Identify which cell holds the provided text, then report its (x, y) central coordinate. 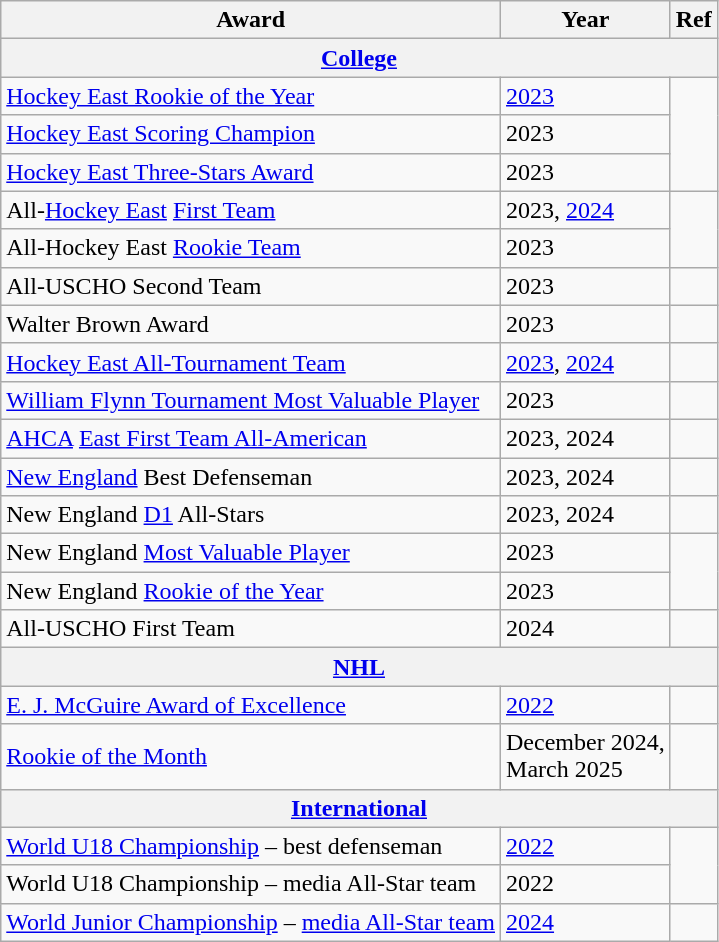
Hockey East Three-Stars Award (251, 172)
E. J. McGuire Award of Excellence (251, 705)
Rookie of the Month (251, 756)
Walter Brown Award (251, 324)
New England Rookie of the Year (251, 591)
AHCA East First Team All-American (251, 438)
Award (251, 20)
World U18 Championship – media All-Star team (251, 884)
World U18 Championship – best defenseman (251, 846)
All-Hockey East Rookie Team (251, 248)
Hockey East Rookie of the Year (251, 96)
December 2024,March 2025 (586, 756)
Ref (694, 20)
International (359, 808)
All-Hockey East First Team (251, 210)
New England Best Defenseman (251, 477)
New England Most Valuable Player (251, 553)
All-USCHO First Team (251, 629)
World Junior Championship – media All-Star team (251, 922)
NHL (359, 667)
William Flynn Tournament Most Valuable Player (251, 400)
New England D1 All-Stars (251, 515)
All-USCHO Second Team (251, 286)
Year (586, 20)
Hockey East All-Tournament Team (251, 362)
College (359, 58)
Hockey East Scoring Champion (251, 134)
